Search for the cell housing the specified text and yield its [X, Y] center coordinate. 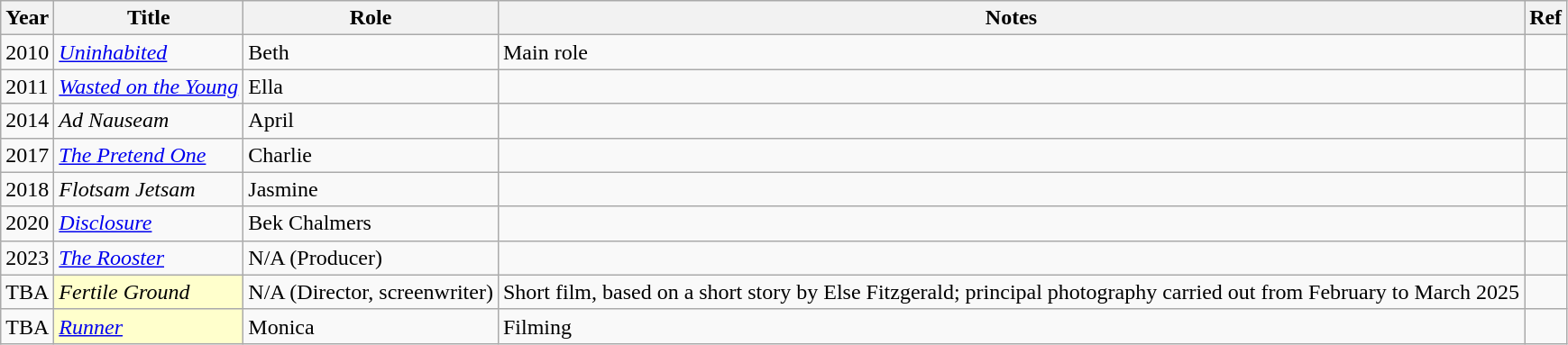
2011 [27, 86]
2010 [27, 52]
April [371, 121]
Fertile Ground [149, 292]
The Rooster [149, 258]
Monica [371, 326]
Charlie [371, 155]
2018 [27, 189]
Wasted on the Young [149, 86]
N/A (Producer) [371, 258]
Runner [149, 326]
Disclosure [149, 223]
Jasmine [371, 189]
Bek Chalmers [371, 223]
Beth [371, 52]
Role [371, 18]
Short film, based on a short story by Else Fitzgerald; principal photography carried out from February to March 2025 [1011, 292]
Main role [1011, 52]
Ad Nauseam [149, 121]
Filming [1011, 326]
Notes [1011, 18]
Uninhabited [149, 52]
2014 [27, 121]
2023 [27, 258]
Ref [1545, 18]
The Pretend One [149, 155]
Ella [371, 86]
2017 [27, 155]
Year [27, 18]
2020 [27, 223]
Title [149, 18]
Flotsam Jetsam [149, 189]
N/A (Director, screenwriter) [371, 292]
